Scan for the cell matching the given text and deliver its (x, y) coordinate at center. 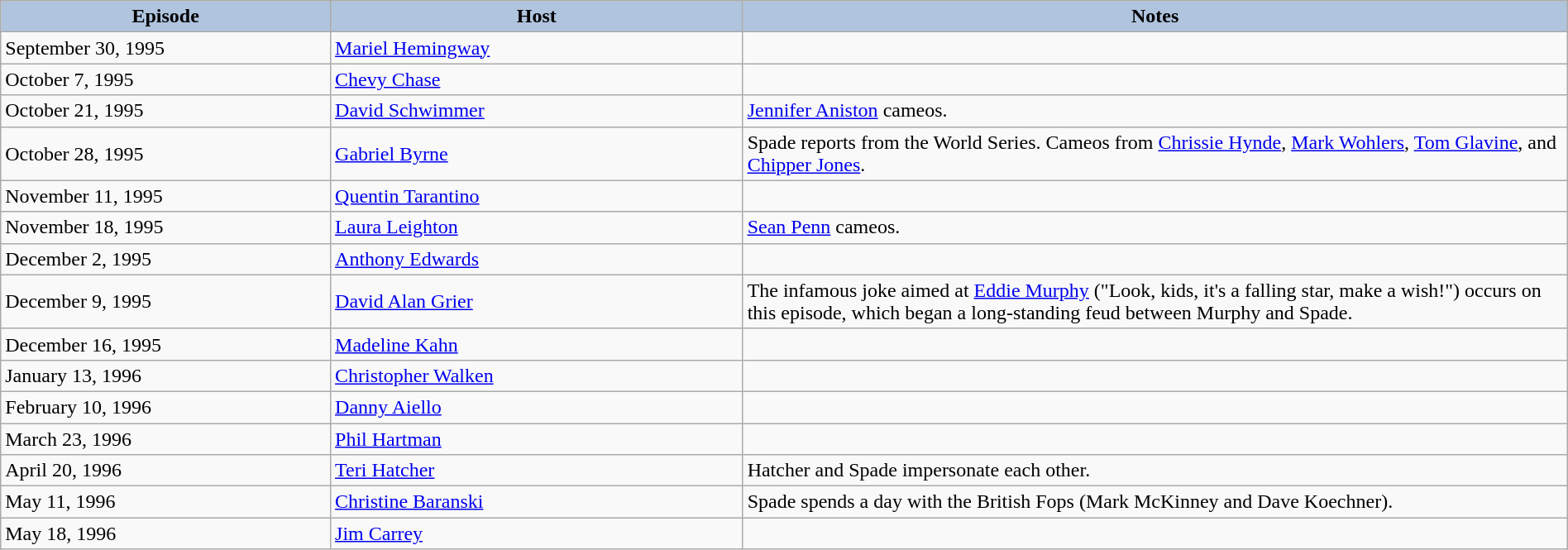
May 18, 1996 (165, 533)
December 16, 1995 (165, 344)
Jim Carrey (538, 533)
Mariel Hemingway (538, 48)
Madeline Kahn (538, 344)
Hatcher and Spade impersonate each other. (1154, 471)
Gabriel Byrne (538, 154)
Jennifer Aniston cameos. (1154, 111)
September 30, 1995 (165, 48)
David Schwimmer (538, 111)
November 11, 1995 (165, 196)
Christopher Walken (538, 375)
December 2, 1995 (165, 259)
March 23, 1996 (165, 439)
Host (538, 17)
November 18, 1995 (165, 227)
Christine Baranski (538, 502)
December 9, 1995 (165, 301)
January 13, 1996 (165, 375)
May 11, 1996 (165, 502)
October 28, 1995 (165, 154)
Sean Penn cameos. (1154, 227)
October 7, 1995 (165, 79)
Chevy Chase (538, 79)
Danny Aiello (538, 407)
Anthony Edwards (538, 259)
Notes (1154, 17)
Episode (165, 17)
Phil Hartman (538, 439)
April 20, 1996 (165, 471)
Teri Hatcher (538, 471)
Spade spends a day with the British Fops (Mark McKinney and Dave Koechner). (1154, 502)
Quentin Tarantino (538, 196)
October 21, 1995 (165, 111)
Laura Leighton (538, 227)
February 10, 1996 (165, 407)
Spade reports from the World Series. Cameos from Chrissie Hynde, Mark Wohlers, Tom Glavine, and Chipper Jones. (1154, 154)
David Alan Grier (538, 301)
